Search for the cell housing the specified text and yield its (X, Y) center coordinate. 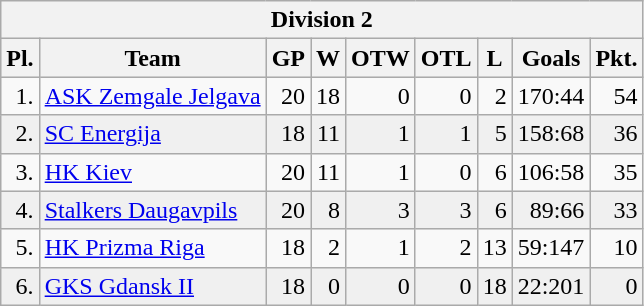
158:68 (551, 134)
L (494, 58)
HK Kiev (152, 172)
GP (288, 58)
33 (616, 210)
SC Energija (152, 134)
Division 2 (322, 20)
4. (20, 210)
HK Prizma Riga (152, 248)
Stalkers Daugavpils (152, 210)
5 (494, 134)
22:201 (551, 286)
106:58 (551, 172)
GKS Gdansk II (152, 286)
Pl. (20, 58)
ASK Zemgale Jelgava (152, 96)
5. (20, 248)
1. (20, 96)
2. (20, 134)
3. (20, 172)
6. (20, 286)
36 (616, 134)
Goals (551, 58)
59:147 (551, 248)
OTL (446, 58)
170:44 (551, 96)
13 (494, 248)
35 (616, 172)
Team (152, 58)
89:66 (551, 210)
OTW (381, 58)
W (328, 58)
10 (616, 248)
Pkt. (616, 58)
54 (616, 96)
8 (328, 210)
